Return the (x, y) coordinate for the center point of the cell that contains the specified text.  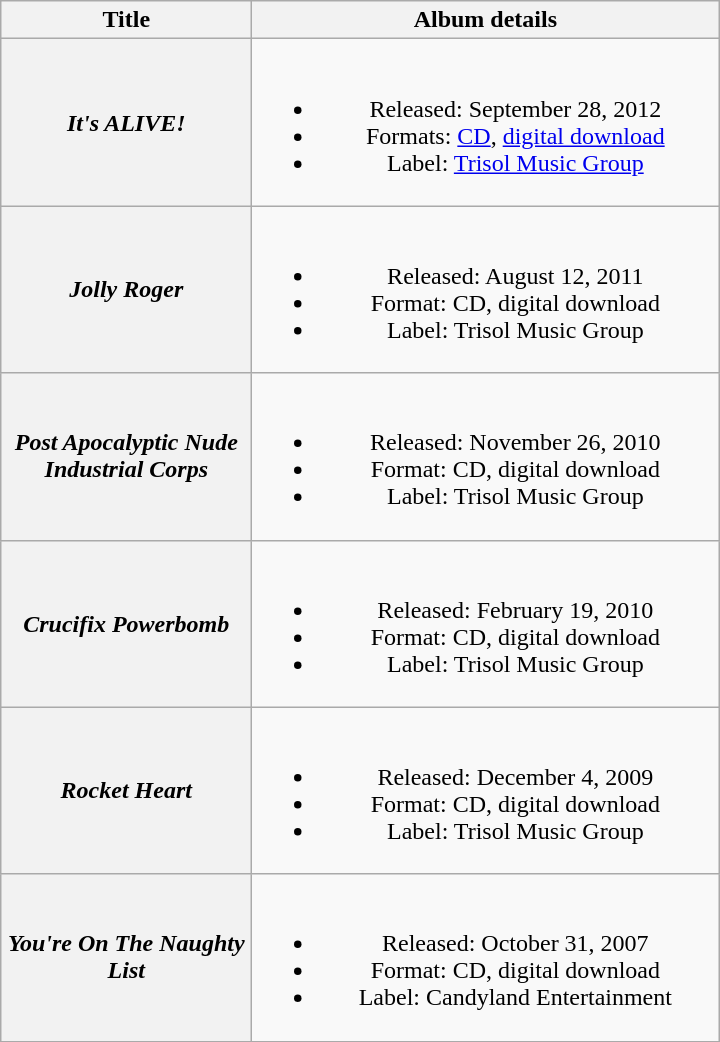
Post Apocalyptic Nude Industrial Corps (126, 456)
Released: December 4, 2009Format: CD, digital downloadLabel: Trisol Music Group (486, 790)
Title (126, 20)
Released: February 19, 2010Format: CD, digital downloadLabel: Trisol Music Group (486, 624)
Rocket Heart (126, 790)
Album details (486, 20)
Released: August 12, 2011Format: CD, digital downloadLabel: Trisol Music Group (486, 290)
Jolly Roger (126, 290)
You're On The Naughty List (126, 958)
Released: November 26, 2010Format: CD, digital downloadLabel: Trisol Music Group (486, 456)
It's ALIVE! (126, 122)
Released: October 31, 2007Format: CD, digital downloadLabel: Candyland Entertainment (486, 958)
Released: September 28, 2012Formats: CD, digital downloadLabel: Trisol Music Group (486, 122)
Crucifix Powerbomb (126, 624)
